Find where the given text appears and provide that cell's center as [X, Y] coordinate. 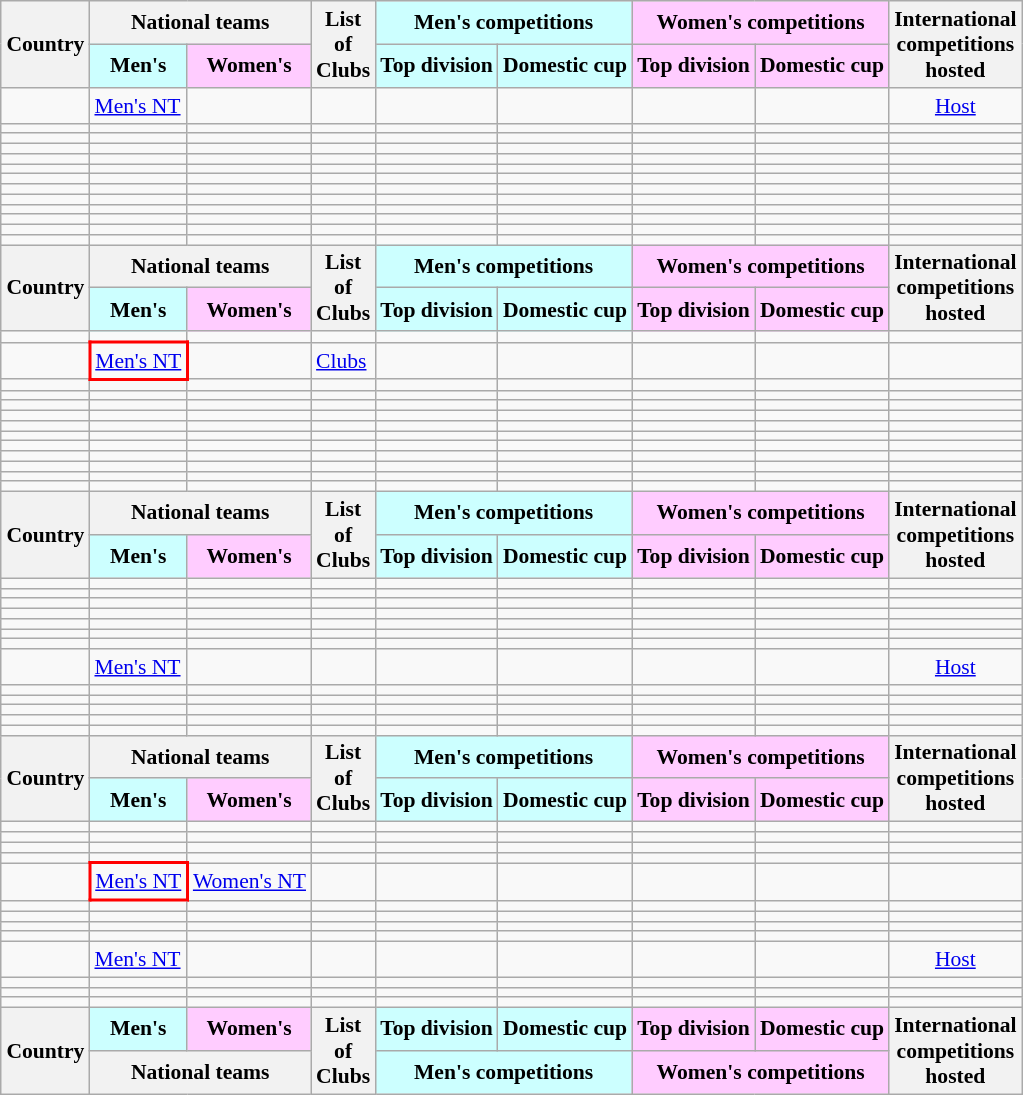
Women's NT [249, 882]
Clubs [343, 360]
